Capture the cell that displays the provided text and extract its [x, y] central coordinate. 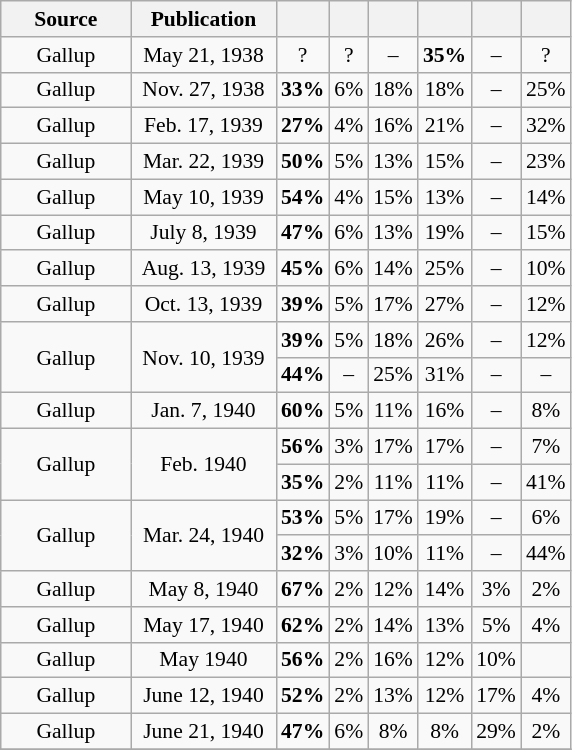
Publication [204, 19]
29% [496, 732]
Nov. 27, 1938 [204, 90]
May 17, 1940 [204, 625]
62% [302, 625]
21% [444, 126]
Feb. 17, 1939 [204, 126]
Jan. 7, 1940 [204, 411]
41% [546, 482]
May 10, 1939 [204, 197]
52% [302, 696]
31% [444, 375]
53% [302, 518]
Feb. 1940 [204, 464]
23% [546, 162]
45% [302, 269]
54% [302, 197]
33% [302, 90]
July 8, 1939 [204, 233]
Mar. 22, 1939 [204, 162]
26% [444, 340]
June 12, 1940 [204, 696]
67% [302, 589]
50% [302, 162]
June 21, 1940 [204, 732]
Mar. 24, 1940 [204, 536]
Oct. 13, 1939 [204, 304]
May 1940 [204, 660]
Source [66, 19]
May 8, 1940 [204, 589]
Nov. 10, 1939 [204, 358]
60% [302, 411]
7% [546, 447]
Aug. 13, 1939 [204, 269]
May 21, 1938 [204, 55]
